Provide the [X, Y] coordinate of the cell's center where the given text is located.  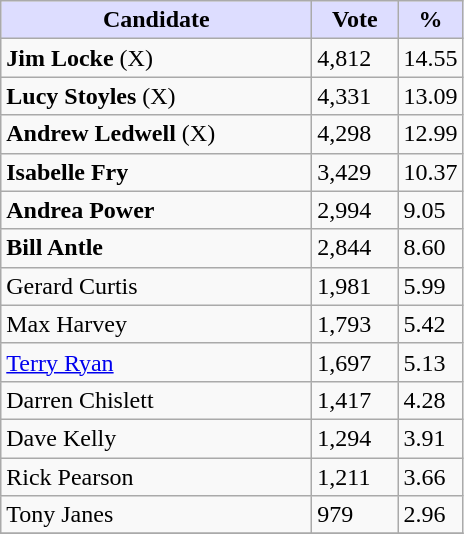
9.05 [430, 210]
Gerard Curtis [156, 286]
5.13 [430, 362]
1,981 [355, 286]
Rick Pearson [156, 477]
5.42 [430, 324]
Dave Kelly [156, 438]
Darren Chislett [156, 400]
Max Harvey [156, 324]
Andrew Ledwell (X) [156, 134]
Lucy Stoyles (X) [156, 96]
5.99 [430, 286]
Andrea Power [156, 210]
1,211 [355, 477]
Candidate [156, 20]
3.66 [430, 477]
2.96 [430, 515]
4.28 [430, 400]
% [430, 20]
Bill Antle [156, 248]
2,994 [355, 210]
979 [355, 515]
10.37 [430, 172]
1,417 [355, 400]
2,844 [355, 248]
4,298 [355, 134]
1,793 [355, 324]
Isabelle Fry [156, 172]
3,429 [355, 172]
1,294 [355, 438]
4,331 [355, 96]
12.99 [430, 134]
Jim Locke (X) [156, 58]
14.55 [430, 58]
Terry Ryan [156, 362]
Tony Janes [156, 515]
3.91 [430, 438]
Vote [355, 20]
13.09 [430, 96]
8.60 [430, 248]
1,697 [355, 362]
4,812 [355, 58]
